Extract the (X, Y) coordinate from the center of the cell holding the provided text.  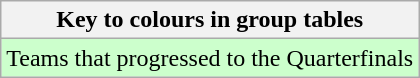
Key to colours in group tables (210, 20)
Teams that progressed to the Quarterfinals (210, 58)
